Determine the (x, y) coordinate at the center of the cell enclosing the given text.  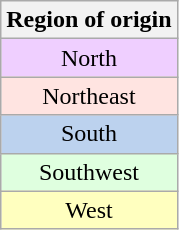
West (89, 210)
Region of origin (89, 20)
South (89, 134)
North (89, 58)
Southwest (89, 172)
Northeast (89, 96)
